Provide the [x, y] coordinate of the cell's center where the given text is located.  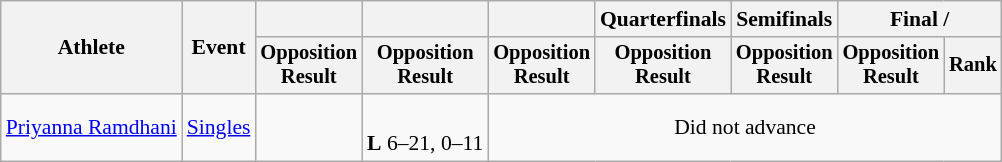
Rank [973, 66]
L 6–21, 0–11 [425, 128]
Final / [920, 19]
Singles [219, 128]
Athlete [92, 48]
Quarterfinals [663, 19]
Priyanna Ramdhani [92, 128]
Event [219, 48]
Did not advance [744, 128]
Semifinals [784, 19]
